Pinpoint the cell where the given text exists, returning its (x, y) midpoint coordinate. 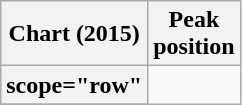
scope="row" (74, 85)
Chart (2015) (74, 34)
Peakposition (194, 34)
